Provide the (x, y) coordinate of the cell's center where the given text is located.  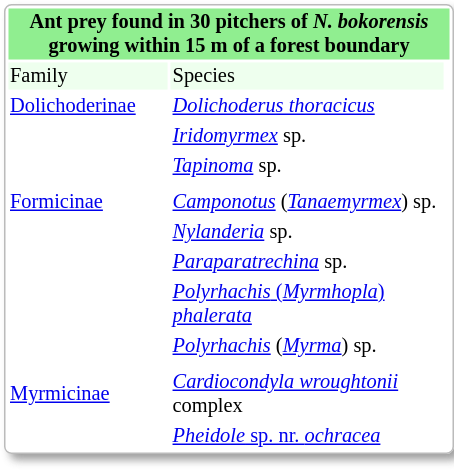
Myrmicinae (88, 394)
Paraparatrechina sp. (307, 262)
Polyrhachis (Myrmhopla) phalerata (307, 304)
Formicinae (88, 202)
Ant prey found in 30 pitchers of N. bokorensis growing within 15 m of a forest boundary (228, 34)
Camponotus (Tanaemyrmex) sp. (307, 202)
Family (88, 76)
Iridomyrmex sp. (307, 136)
Dolichoderus thoracicus (307, 106)
Dolichoderinae (88, 106)
Species (307, 76)
Tapinoma sp. (307, 166)
Cardiocondyla wroughtonii complex (307, 394)
Pheidole sp. nr. ochracea (307, 436)
Nylanderia sp. (307, 232)
Polyrhachis (Myrma) sp. (307, 346)
